Locate the cell with the specified text and output its (X, Y) center coordinate. 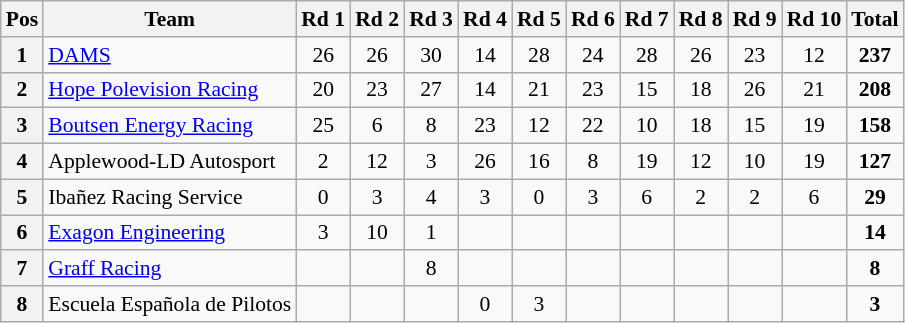
Rd 7 (647, 19)
16 (539, 162)
22 (593, 126)
Rd 1 (323, 19)
20 (323, 90)
7 (22, 269)
Rd 2 (377, 19)
Total (874, 19)
127 (874, 162)
Applewood-LD Autosport (170, 162)
25 (323, 126)
Rd 9 (755, 19)
24 (593, 55)
Pos (22, 19)
Rd 10 (814, 19)
Rd 8 (701, 19)
237 (874, 55)
Ibañez Racing Service (170, 197)
27 (431, 90)
Boutsen Energy Racing (170, 126)
208 (874, 90)
DAMS (170, 55)
Rd 4 (485, 19)
158 (874, 126)
Exagon Engineering (170, 233)
Rd 6 (593, 19)
Rd 3 (431, 19)
29 (874, 197)
5 (22, 197)
Escuela Española de Pilotos (170, 304)
Rd 5 (539, 19)
Team (170, 19)
30 (431, 55)
Hope Polevision Racing (170, 90)
Graff Racing (170, 269)
